From the cell containing the given text, extract its center point as (x, y) coordinate. 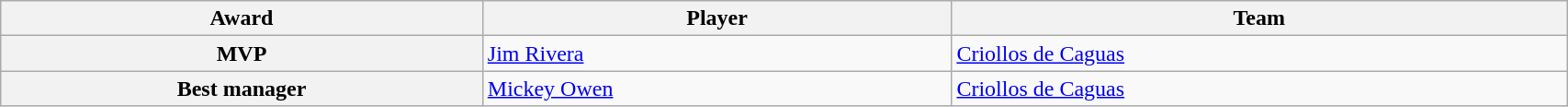
Jim Rivera (716, 53)
Best manager (243, 89)
Award (243, 18)
Team (1259, 18)
Player (716, 18)
Mickey Owen (716, 89)
MVP (243, 53)
